Extract the [X, Y] coordinate from the center of the cell holding the provided text.  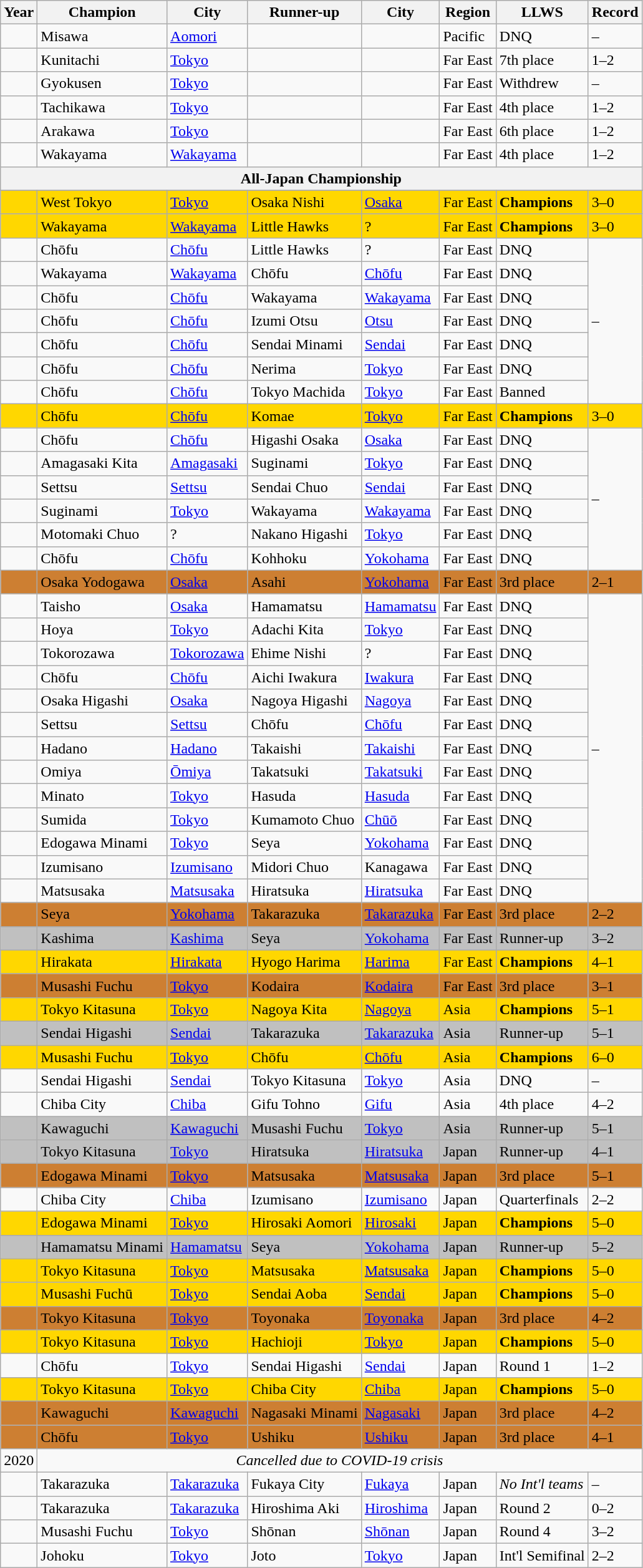
5–2 [615, 1247]
Round 4 [542, 1532]
Johoku [102, 1556]
7th place [542, 60]
Pacific [468, 36]
Sendai Chuo [304, 487]
Withdrew [542, 84]
Motomaki Chuo [102, 535]
Round 1 [542, 1365]
Komae [304, 416]
Adachi Kita [304, 629]
Otsu [400, 321]
Gifu [400, 1105]
Omiya [102, 772]
Asahi [304, 582]
Sendai Aoba [304, 1294]
6–0 [615, 1057]
Hyogo Harima [304, 962]
Cancelled due to COVID-19 crisis [339, 1461]
Nerima [304, 369]
Ehime Nishi [304, 653]
Hirosaki [400, 1223]
Fukaya City [304, 1484]
Nakano Higashi [304, 535]
Nagoya Kita [304, 1009]
Int'l Semifinal [542, 1556]
Arakawa [102, 131]
Record [615, 12]
Hiroshima Aki [304, 1508]
Kanagawa [400, 867]
Nagoya Higashi [304, 701]
Tokyo Machida [304, 392]
Osaka Nishi [304, 202]
Amagasaki [207, 463]
Misawa [102, 36]
Sendai Minami [304, 345]
Gifu Tohno [304, 1105]
Hirosaki Aomori [304, 1223]
Izumi Otsu [304, 321]
Aichi Iwakura [304, 677]
Hachioji [304, 1342]
Hoya [102, 629]
0–2 [615, 1508]
Nagasaki Minami [304, 1413]
LLWS [542, 12]
Gyokusen [102, 84]
Year [19, 12]
Chūō [400, 820]
Kohhoku [304, 558]
Harima [400, 962]
Nagasaki [400, 1413]
Osaka Higashi [102, 701]
Ōmiya [207, 772]
West Tokyo [102, 202]
Kunitachi [102, 60]
Joto [304, 1556]
Midori Chuo [304, 867]
Region [468, 12]
2–1 [615, 582]
Hamamatsu Minami [102, 1247]
Amagasaki Kita [102, 463]
Minato [102, 796]
6th place [542, 131]
Iwakura [400, 677]
Round 2 [542, 1508]
All-Japan Championship [321, 178]
Osaka Yodogawa [102, 582]
Champion [102, 12]
Fukaya [400, 1484]
No Int'l teams [542, 1484]
Higashi Osaka [304, 440]
Taisho [102, 606]
2020 [19, 1461]
Hiroshima [400, 1508]
3–1 [615, 985]
Aomori [207, 36]
Tachikawa [102, 107]
Sumida [102, 820]
Musashi Fuchū [102, 1294]
Quarterfinals [542, 1199]
Kumamoto Chuo [304, 820]
Banned [542, 392]
